Return the [x, y] coordinate for the center point of the cell that contains the specified text.  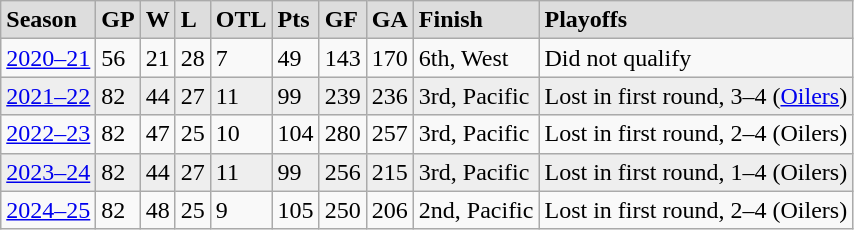
9 [241, 210]
6th, West [476, 58]
Pts [296, 20]
21 [158, 58]
Playoffs [696, 20]
2nd, Pacific [476, 210]
170 [390, 58]
56 [118, 58]
Finish [476, 20]
2020–21 [48, 58]
143 [342, 58]
104 [296, 134]
236 [390, 96]
215 [390, 172]
GP [118, 20]
280 [342, 134]
W [158, 20]
47 [158, 134]
256 [342, 172]
28 [192, 58]
49 [296, 58]
206 [390, 210]
GA [390, 20]
GF [342, 20]
Lost in first round, 1–4 (Oilers) [696, 172]
10 [241, 134]
OTL [241, 20]
250 [342, 210]
L [192, 20]
2022–23 [48, 134]
48 [158, 210]
239 [342, 96]
7 [241, 58]
105 [296, 210]
Season [48, 20]
2023–24 [48, 172]
2021–22 [48, 96]
Did not qualify [696, 58]
Lost in first round, 3–4 (Oilers) [696, 96]
2024–25 [48, 210]
257 [390, 134]
